From the cell containing the given text, extract its center point as [X, Y] coordinate. 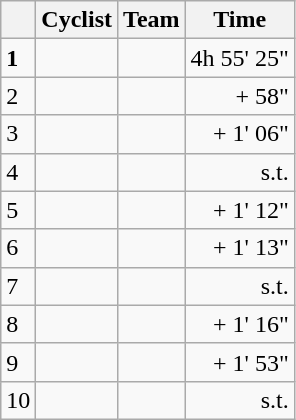
Time [240, 20]
1 [18, 58]
+ 1' 13" [240, 248]
Team [152, 20]
+ 1' 53" [240, 362]
+ 1' 06" [240, 134]
8 [18, 324]
2 [18, 96]
+ 1' 16" [240, 324]
3 [18, 134]
6 [18, 248]
Cyclist [77, 20]
9 [18, 362]
4h 55' 25" [240, 58]
+ 58" [240, 96]
10 [18, 400]
+ 1' 12" [240, 210]
5 [18, 210]
7 [18, 286]
4 [18, 172]
